Search for the cell housing the specified text and yield its (x, y) center coordinate. 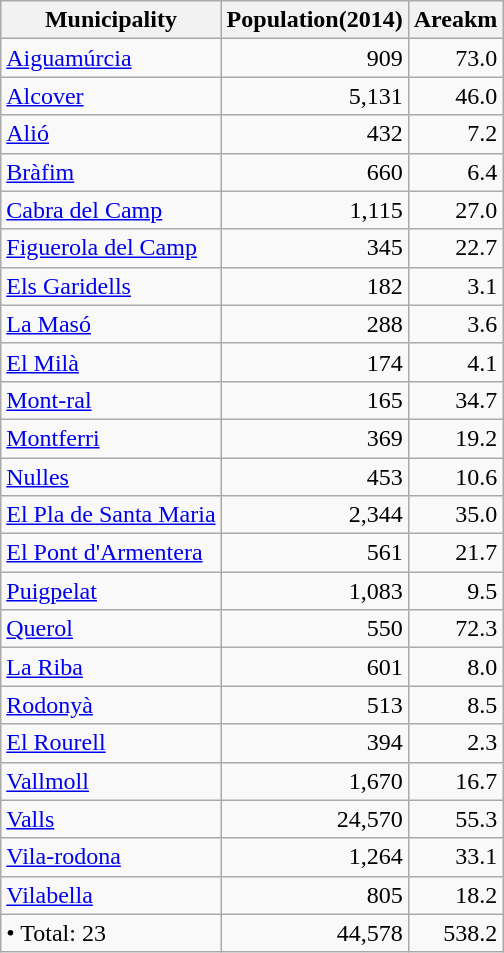
22.7 (456, 248)
8.0 (456, 667)
Alió (111, 134)
19.2 (456, 438)
561 (314, 553)
Population(2014) (314, 20)
Puigpelat (111, 591)
453 (314, 477)
538.2 (456, 933)
Aiguamúrcia (111, 58)
2,344 (314, 515)
4.1 (456, 362)
3.1 (456, 286)
805 (314, 895)
3.6 (456, 324)
33.1 (456, 857)
394 (314, 743)
La Riba (111, 667)
288 (314, 324)
1,670 (314, 781)
24,570 (314, 819)
10.6 (456, 477)
55.3 (456, 819)
Vila-rodona (111, 857)
1,115 (314, 210)
Nulles (111, 477)
550 (314, 629)
72.3 (456, 629)
Bràfim (111, 172)
La Masó (111, 324)
Figuerola del Camp (111, 248)
6.4 (456, 172)
34.7 (456, 400)
16.7 (456, 781)
Mont-ral (111, 400)
Els Garidells (111, 286)
73.0 (456, 58)
Cabra del Camp (111, 210)
• Total: 23 (111, 933)
El Rourell (111, 743)
2.3 (456, 743)
El Milà (111, 362)
660 (314, 172)
Rodonyà (111, 705)
Querol (111, 629)
601 (314, 667)
345 (314, 248)
Alcover (111, 96)
35.0 (456, 515)
44,578 (314, 933)
Areakm (456, 20)
1,083 (314, 591)
Vallmoll (111, 781)
909 (314, 58)
5,131 (314, 96)
18.2 (456, 895)
513 (314, 705)
Vilabella (111, 895)
27.0 (456, 210)
432 (314, 134)
174 (314, 362)
46.0 (456, 96)
8.5 (456, 705)
1,264 (314, 857)
165 (314, 400)
369 (314, 438)
182 (314, 286)
El Pla de Santa Maria (111, 515)
Valls (111, 819)
9.5 (456, 591)
Municipality (111, 20)
Montferri (111, 438)
7.2 (456, 134)
El Pont d'Armentera (111, 553)
21.7 (456, 553)
